Return (x, y) of the center of cell containing provided text 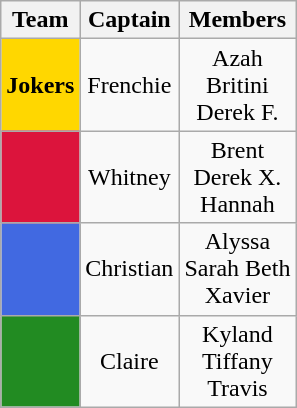
Jokers (40, 85)
Claire (130, 361)
BrentDerek X.Hannah (238, 177)
Team (40, 20)
KylandTiffanyTravis (238, 361)
AzahBritiniDerek F. (238, 85)
Christian (130, 269)
AlyssaSarah BethXavier (238, 269)
Whitney (130, 177)
Captain (130, 20)
Members (238, 20)
Frenchie (130, 85)
